Provide the (x, y) coordinate of the cell's center where the given text is located.  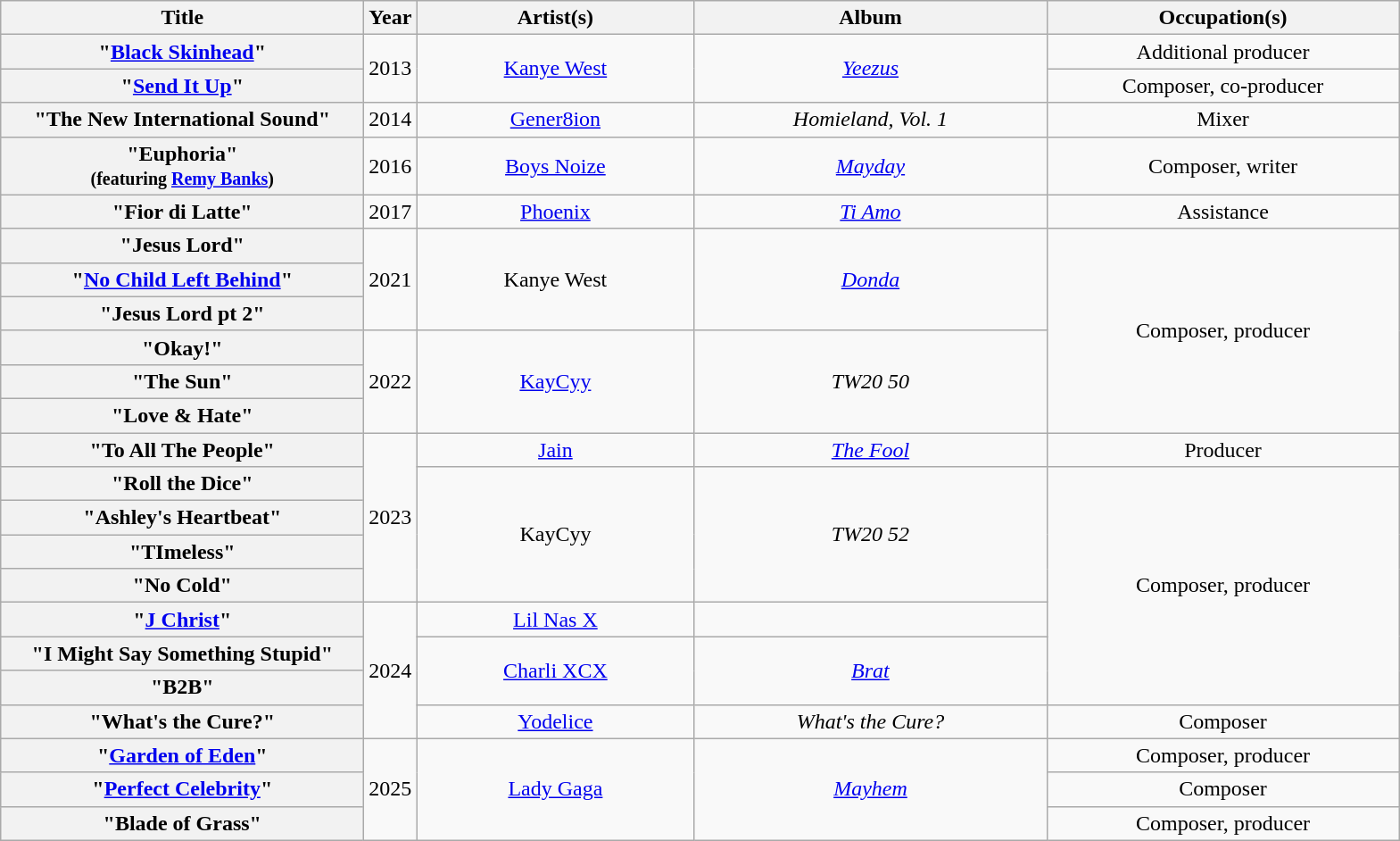
2017 (391, 212)
Ti Amo (871, 212)
2023 (391, 517)
"Ashley's Heartbeat" (182, 518)
The Fool (871, 449)
"B2B" (182, 687)
"Send It Up" (182, 86)
Lil Nas X (555, 620)
"What's the Cure?" (182, 721)
2024 (391, 670)
2022 (391, 381)
"Fior di Latte" (182, 212)
Artist(s) (555, 18)
"The Sun" (182, 381)
Donda (871, 279)
2013 (391, 69)
"Jesus Lord pt 2" (182, 313)
2014 (391, 120)
"Black Skinhead" (182, 52)
TW20 50 (871, 381)
Mixer (1222, 120)
"I Might Say Something Stupid" (182, 654)
"Perfect Celebrity" (182, 789)
What's the Cure? (871, 721)
"Love & Hate" (182, 415)
Gener8ion (555, 120)
Phoenix (555, 212)
Yeezus (871, 69)
Composer, writer (1222, 166)
Charli XCX (555, 670)
2025 (391, 789)
Producer (1222, 449)
Homieland, Vol. 1 (871, 120)
"Okay!" (182, 347)
Jain (555, 449)
2016 (391, 166)
"No Child Left Behind" (182, 279)
Composer, co-producer (1222, 86)
"To All The People" (182, 449)
"Euphoria"(featuring Remy Banks) (182, 166)
"J Christ" (182, 620)
"Blade of Grass" (182, 823)
"TImeless" (182, 552)
Occupation(s) (1222, 18)
Yodelice (555, 721)
Additional producer (1222, 52)
"Jesus Lord" (182, 246)
Assistance (1222, 212)
Mayday (871, 166)
"No Cold" (182, 586)
Album (871, 18)
Mayhem (871, 789)
Boys Noize (555, 166)
"Roll the Dice" (182, 484)
Lady Gaga (555, 789)
Title (182, 18)
"The New International Sound" (182, 120)
TW20 52 (871, 535)
"Garden of Eden" (182, 755)
Brat (871, 670)
2021 (391, 279)
Year (391, 18)
